Return the [x, y] coordinate for the center point of the cell that contains the specified text.  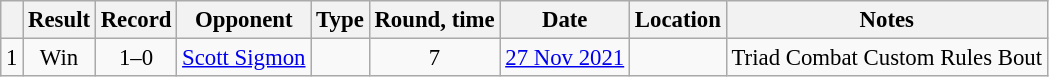
Triad Combat Custom Rules Bout [886, 58]
1–0 [136, 58]
Location [678, 20]
Notes [886, 20]
27 Nov 2021 [565, 58]
Scott Sigmon [244, 58]
Type [340, 20]
Result [60, 20]
Record [136, 20]
1 [12, 58]
Round, time [434, 20]
7 [434, 58]
Date [565, 20]
Win [60, 58]
Opponent [244, 20]
